For the text-containing cell, return its midpoint in [x, y] coordinate format. 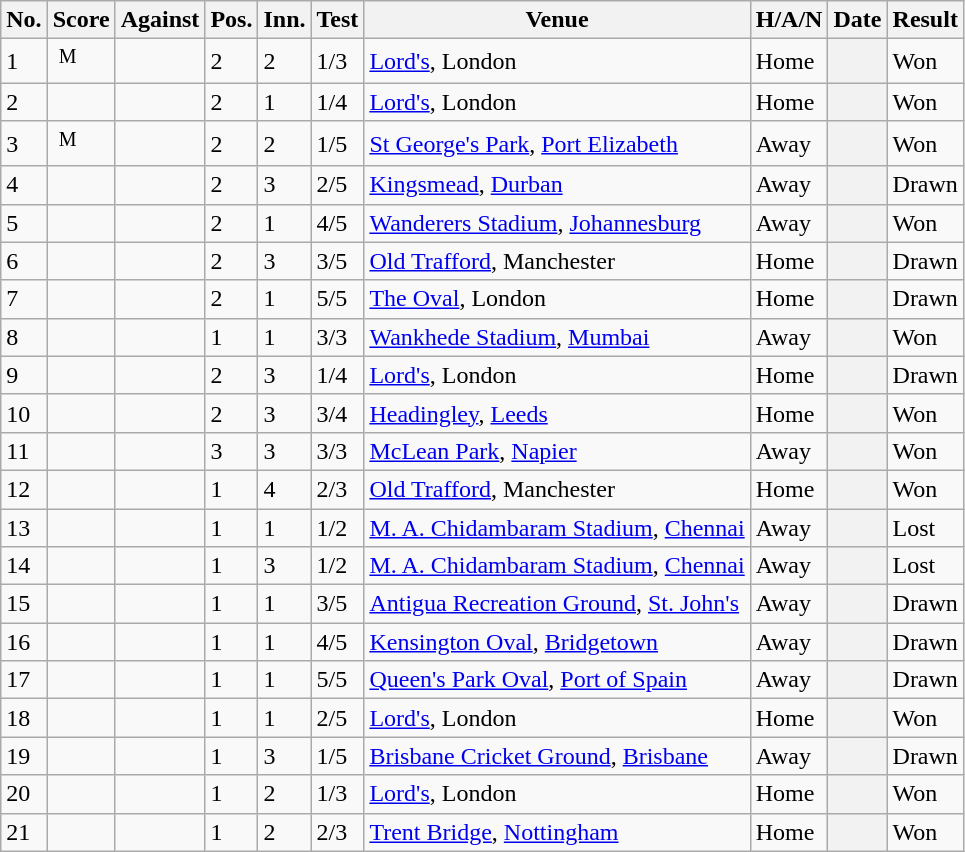
Against [160, 20]
The Oval, London [557, 299]
10 [24, 413]
11 [24, 451]
Test [338, 20]
5 [24, 223]
19 [24, 756]
Score [81, 20]
18 [24, 718]
H/A/N [789, 20]
Kingsmead, Durban [557, 185]
8 [24, 337]
9 [24, 375]
6 [24, 261]
3/4 [338, 413]
16 [24, 642]
Inn. [284, 20]
Trent Bridge, Nottingham [557, 832]
Pos. [232, 20]
17 [24, 680]
13 [24, 528]
12 [24, 489]
21 [24, 832]
Headingley, Leeds [557, 413]
Result [925, 20]
14 [24, 566]
20 [24, 794]
Queen's Park Oval, Port of Spain [557, 680]
St George's Park, Port Elizabeth [557, 144]
No. [24, 20]
McLean Park, Napier [557, 451]
7 [24, 299]
Venue [557, 20]
Wankhede Stadium, Mumbai [557, 337]
Wanderers Stadium, Johannesburg [557, 223]
Kensington Oval, Bridgetown [557, 642]
15 [24, 604]
Brisbane Cricket Ground, Brisbane [557, 756]
Date [858, 20]
Antigua Recreation Ground, St. John's [557, 604]
